For the text-containing cell, return its midpoint in [x, y] coordinate format. 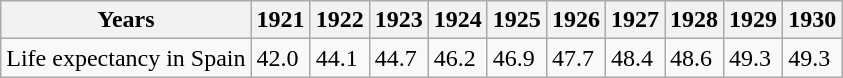
48.6 [694, 58]
44.1 [340, 58]
1925 [516, 20]
1921 [280, 20]
Life expectancy in Spain [126, 58]
1922 [340, 20]
1928 [694, 20]
46.9 [516, 58]
1924 [458, 20]
42.0 [280, 58]
48.4 [634, 58]
1926 [576, 20]
1923 [398, 20]
44.7 [398, 58]
1930 [812, 20]
1927 [634, 20]
47.7 [576, 58]
1929 [754, 20]
46.2 [458, 58]
Years [126, 20]
